Provide the (X, Y) coordinate of the cell's center where the given text is located.  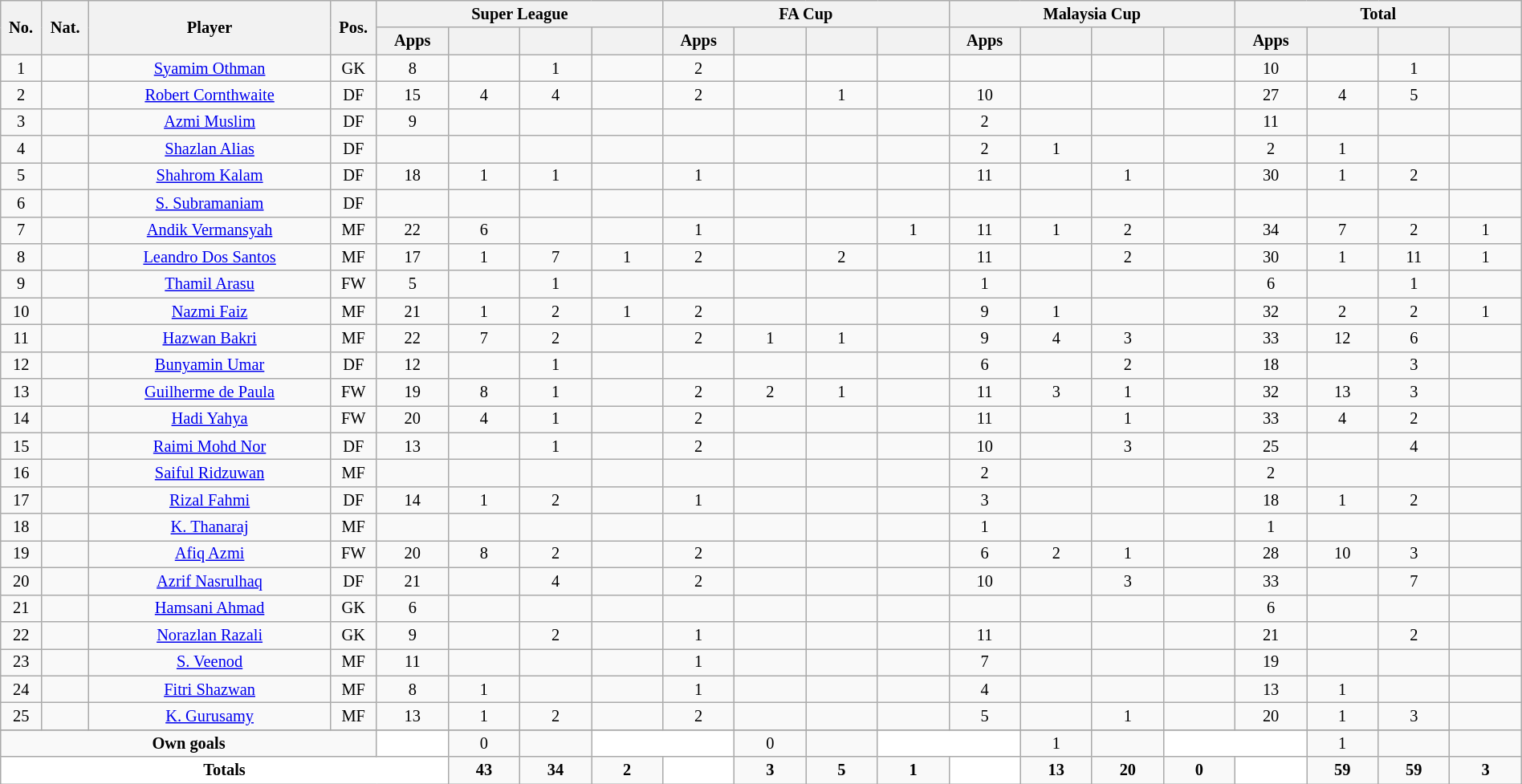
S. Veenod (210, 662)
Player (210, 27)
Andik Vermansyah (210, 230)
Azmi Muslim (210, 122)
Pos. (353, 27)
S. Subramaniam (210, 203)
Nat. (66, 27)
Fitri Shazwan (210, 689)
24 (21, 689)
Totals (225, 770)
K. Thanaraj (210, 527)
Azrif Nasrulhaq (210, 581)
Hadi Yahya (210, 419)
Leandro Dos Santos (210, 257)
Syamim Othman (210, 68)
Norazlan Razali (210, 635)
Rizal Fahmi (210, 500)
Super League (519, 14)
Hazwan Bakri (210, 338)
Malaysia Cup (1092, 14)
Guilherme de Paula (210, 392)
Shahrom Kalam (210, 176)
FA Cup (806, 14)
K. Gurusamy (210, 716)
Thamil Arasu (210, 284)
Raimi Mohd Nor (210, 446)
28 (1272, 554)
Total (1379, 14)
Shazlan Alias (210, 149)
Hamsani Ahmad (210, 608)
16 (21, 473)
Afiq Azmi (210, 554)
Nazmi Faiz (210, 311)
No. (21, 27)
23 (21, 662)
Saiful Ridzuwan (210, 473)
Robert Cornthwaite (210, 95)
27 (1272, 95)
43 (483, 770)
Bunyamin Umar (210, 365)
Own goals (189, 743)
